For the text-containing cell, return its midpoint in [x, y] coordinate format. 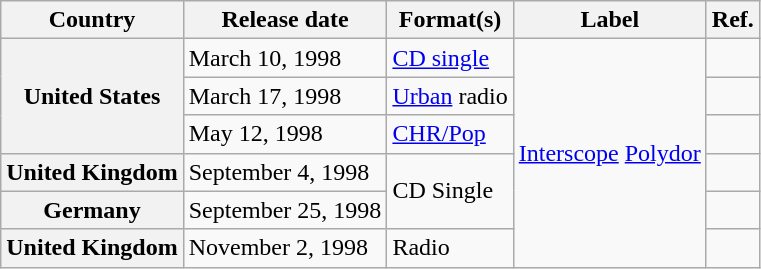
Urban radio [450, 96]
Format(s) [450, 20]
September 4, 1998 [285, 172]
CD Single [450, 191]
Country [92, 20]
September 25, 1998 [285, 210]
CHR/Pop [450, 134]
Ref. [732, 20]
November 2, 1998 [285, 248]
Radio [450, 248]
CD single [450, 58]
Release date [285, 20]
Germany [92, 210]
March 17, 1998 [285, 96]
Label [610, 20]
Interscope Polydor [610, 153]
March 10, 1998 [285, 58]
May 12, 1998 [285, 134]
United States [92, 96]
